Determine the [x, y] coordinate at the center of the cell enclosing the given text.  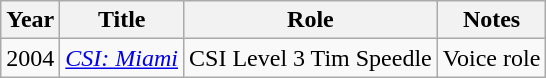
Year [30, 20]
Role [311, 20]
Notes [492, 20]
CSI Level 3 Tim Speedle [311, 58]
CSI: Miami [122, 58]
Voice role [492, 58]
Title [122, 20]
2004 [30, 58]
